Extract the (x, y) coordinate from the center of the cell holding the provided text.  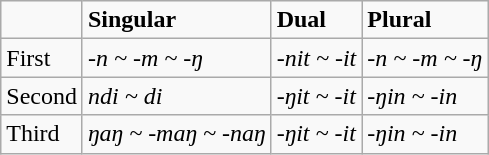
Third (42, 134)
Plural (425, 20)
Singular (176, 20)
First (42, 58)
Second (42, 96)
Dual (316, 20)
ŋaŋ ~ -maŋ ~ -naŋ (176, 134)
-nit ~ -it (316, 58)
ndi ~ di (176, 96)
